Output the [x, y] coordinate of the center of the cell containing the given text.  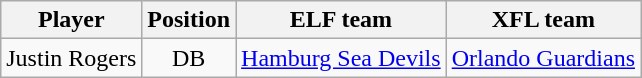
ELF team [342, 20]
Orlando Guardians [543, 58]
DB [189, 58]
XFL team [543, 20]
Justin Rogers [72, 58]
Player [72, 20]
Position [189, 20]
Hamburg Sea Devils [342, 58]
